Pinpoint the cell where the given text exists, returning its (x, y) midpoint coordinate. 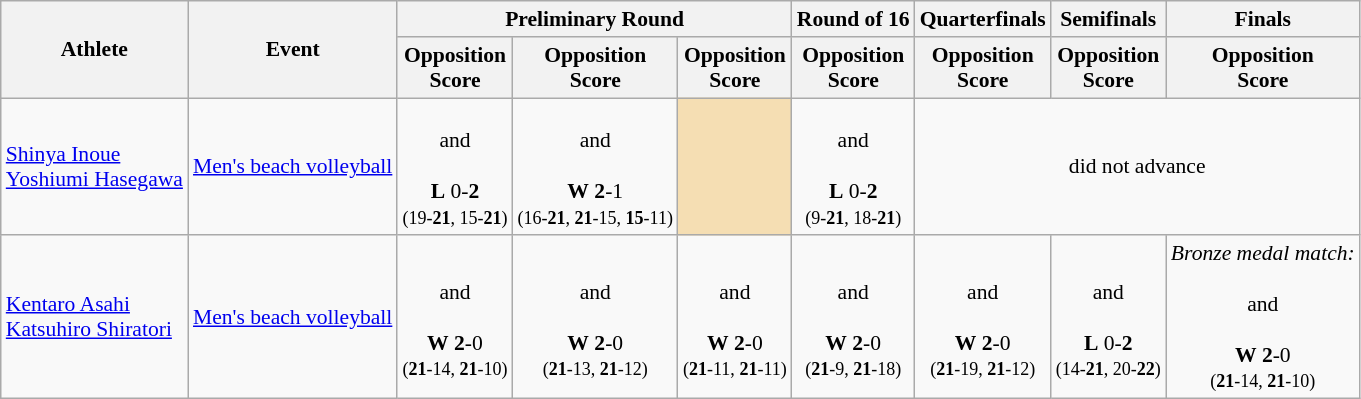
Event (292, 50)
Shinya Inoue Yoshiumi Hasegawa (94, 167)
andW 2-0(21-14, 21-10) (454, 318)
andL 0-2(14-21, 20-22) (1108, 318)
andW 2-0(21-11, 21-11) (735, 318)
did not advance (1138, 167)
andW 2-0(21-9, 21-18) (854, 318)
andW 2-0(21-13, 21-12) (596, 318)
Kentaro Asahi Katsuhiro Shiratori (94, 318)
Quarterfinals (983, 19)
andL 0-2(9-21, 18-21) (854, 167)
Athlete (94, 50)
andW 2-0(21-19, 21-12) (983, 318)
Semifinals (1108, 19)
Finals (1263, 19)
andL 0-2(19-21, 15-21) (454, 167)
Preliminary Round (594, 19)
Round of 16 (854, 19)
Bronze medal match:andW 2-0(21-14, 21-10) (1263, 318)
andW 2-1(16-21, 21-15, 15-11) (596, 167)
